Capture the cell that displays the provided text and extract its [x, y] central coordinate. 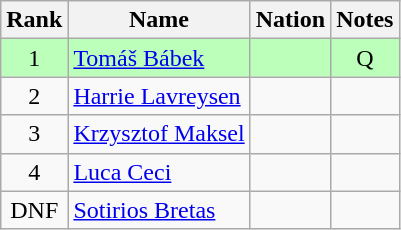
Q [365, 58]
Nation [290, 20]
3 [34, 134]
Krzysztof Maksel [159, 134]
Tomáš Bábek [159, 58]
Rank [34, 20]
2 [34, 96]
4 [34, 172]
Luca Ceci [159, 172]
DNF [34, 210]
Sotirios Bretas [159, 210]
Notes [365, 20]
Name [159, 20]
Harrie Lavreysen [159, 96]
1 [34, 58]
